Provide the (X, Y) coordinate of the cell's center where the given text is located.  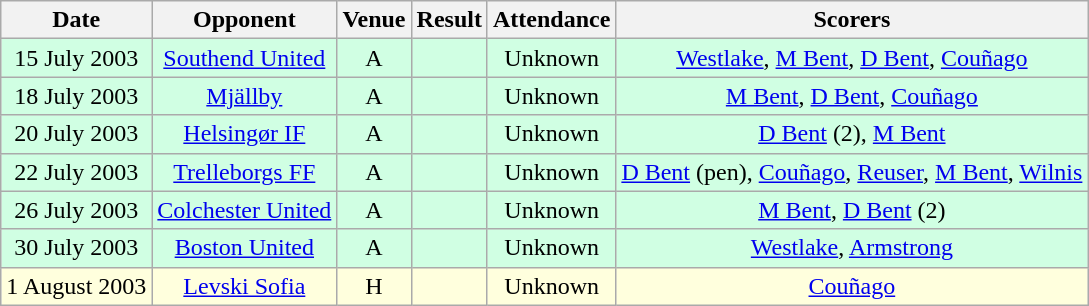
M Bent, D Bent, Couñago (852, 96)
Date (76, 20)
18 July 2003 (76, 96)
Scorers (852, 20)
22 July 2003 (76, 172)
Levski Sofia (244, 286)
Colchester United (244, 210)
Helsingør IF (244, 134)
1 August 2003 (76, 286)
M Bent, D Bent (2) (852, 210)
D Bent (2), M Bent (852, 134)
Result (449, 20)
Trelleborgs FF (244, 172)
Attendance (551, 20)
H (374, 286)
30 July 2003 (76, 248)
Westlake, Armstrong (852, 248)
Boston United (244, 248)
D Bent (pen), Couñago, Reuser, M Bent, Wilnis (852, 172)
Mjällby (244, 96)
Southend United (244, 58)
Couñago (852, 286)
20 July 2003 (76, 134)
26 July 2003 (76, 210)
15 July 2003 (76, 58)
Opponent (244, 20)
Westlake, M Bent, D Bent, Couñago (852, 58)
Venue (374, 20)
